Determine the [X, Y] coordinate at the center of the cell enclosing the given text.  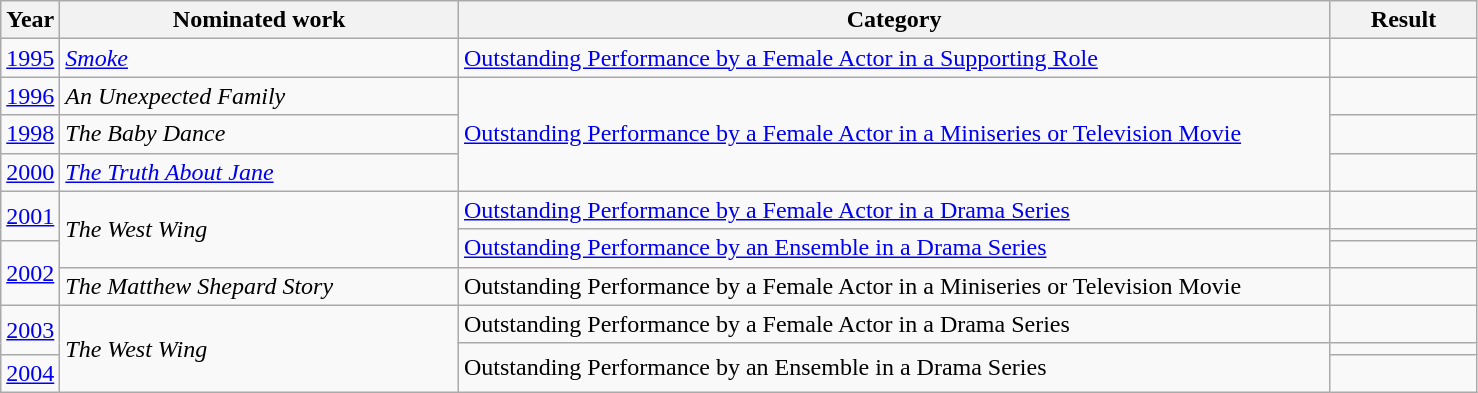
The Baby Dance [260, 134]
The Matthew Shepard Story [260, 286]
The Truth About Jane [260, 172]
Outstanding Performance by a Female Actor in a Supporting Role [894, 58]
Smoke [260, 58]
Nominated work [260, 20]
Result [1404, 20]
2004 [30, 373]
1998 [30, 134]
2003 [30, 330]
1996 [30, 96]
1995 [30, 58]
2001 [30, 216]
Category [894, 20]
2000 [30, 172]
Year [30, 20]
2002 [30, 272]
An Unexpected Family [260, 96]
